Scan for the cell matching the given text and deliver its [x, y] coordinate at center. 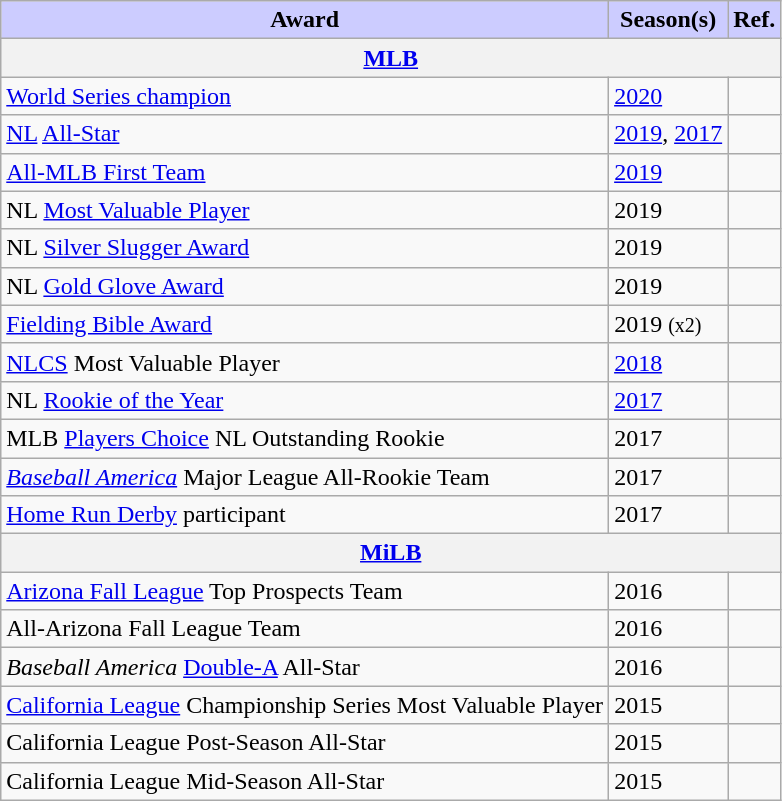
California League Post-Season All-Star [305, 743]
Ref. [754, 20]
California League Championship Series Most Valuable Player [305, 705]
NL All-Star [305, 134]
California League Mid-Season All-Star [305, 781]
MLB Players Choice NL Outstanding Rookie [305, 438]
MiLB [391, 553]
2019 (x2) [668, 324]
2019, 2017 [668, 134]
All-MLB First Team [305, 172]
Home Run Derby participant [305, 515]
MLB [391, 58]
NL Gold Glove Award [305, 286]
2020 [668, 96]
NL Most Valuable Player [305, 210]
Season(s) [668, 20]
Fielding Bible Award [305, 324]
Arizona Fall League Top Prospects Team [305, 591]
Baseball America Major League All-Rookie Team [305, 477]
NLCS Most Valuable Player [305, 362]
NL Rookie of the Year [305, 400]
All-Arizona Fall League Team [305, 629]
2018 [668, 362]
Award [305, 20]
Baseball America Double-A All-Star [305, 667]
NL Silver Slugger Award [305, 248]
World Series champion [305, 96]
